Pinpoint the cell where the given text exists, returning its [X, Y] midpoint coordinate. 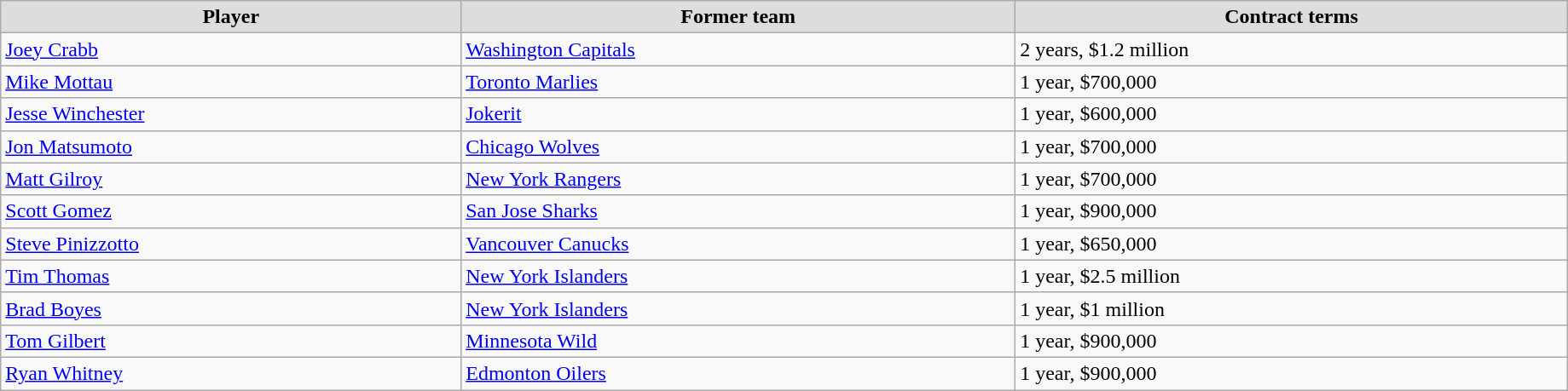
1 year, $2.5 million [1292, 276]
Steve Pinizzotto [231, 244]
Mike Mottau [231, 82]
Former team [738, 17]
Ryan Whitney [231, 373]
Joey Crabb [231, 49]
New York Rangers [738, 179]
Toronto Marlies [738, 82]
Minnesota Wild [738, 341]
Jokerit [738, 114]
San Jose Sharks [738, 211]
2 years, $1.2 million [1292, 49]
Brad Boyes [231, 308]
Scott Gomez [231, 211]
1 year, $1 million [1292, 308]
Matt Gilroy [231, 179]
Tom Gilbert [231, 341]
Tim Thomas [231, 276]
Jon Matsumoto [231, 147]
Edmonton Oilers [738, 373]
Vancouver Canucks [738, 244]
Washington Capitals [738, 49]
1 year, $600,000 [1292, 114]
Jesse Winchester [231, 114]
1 year, $650,000 [1292, 244]
Player [231, 17]
Chicago Wolves [738, 147]
Contract terms [1292, 17]
